Return the [X, Y] coordinate for the center point of the cell that contains the specified text.  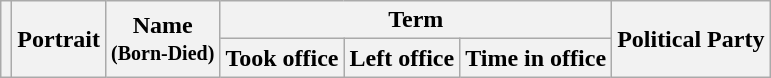
Time in office [536, 58]
Took office [282, 58]
Portrait [59, 39]
Left office [402, 58]
Name(Born-Died) [162, 39]
Political Party [691, 39]
Term [416, 20]
